Capture the cell that displays the provided text and extract its (X, Y) central coordinate. 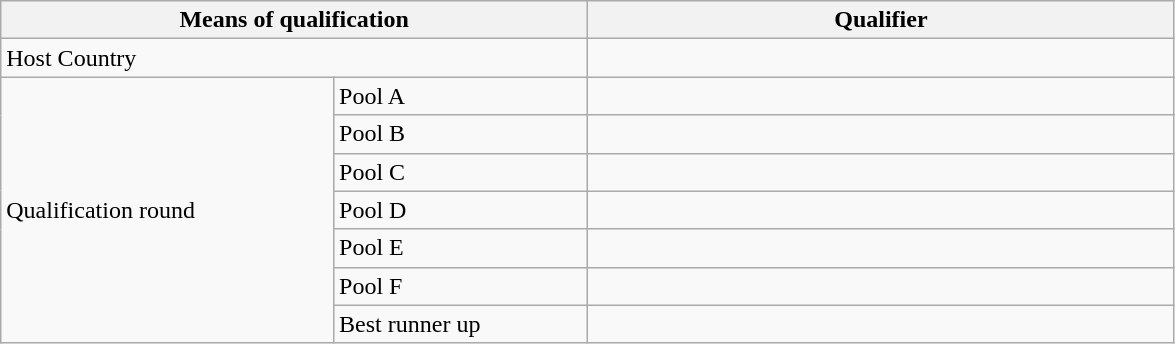
Means of qualification (294, 20)
Qualifier (882, 20)
Pool F (461, 286)
Best runner up (461, 324)
Pool B (461, 134)
Pool E (461, 248)
Pool A (461, 96)
Pool C (461, 172)
Pool D (461, 210)
Host Country (294, 58)
Qualification round (168, 210)
